Capture the cell that displays the provided text and extract its (X, Y) central coordinate. 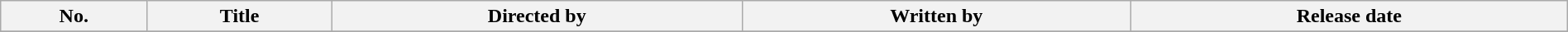
Title (240, 16)
No. (74, 16)
Written by (936, 16)
Release date (1349, 16)
Directed by (537, 16)
